Search for the cell housing the specified text and yield its (x, y) center coordinate. 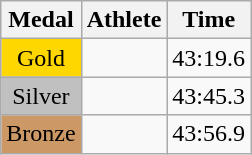
43:56.9 (209, 134)
Athlete (124, 20)
Medal (41, 20)
43:45.3 (209, 96)
Gold (41, 58)
43:19.6 (209, 58)
Bronze (41, 134)
Silver (41, 96)
Time (209, 20)
